Identify which cell holds the provided text, then report its (X, Y) central coordinate. 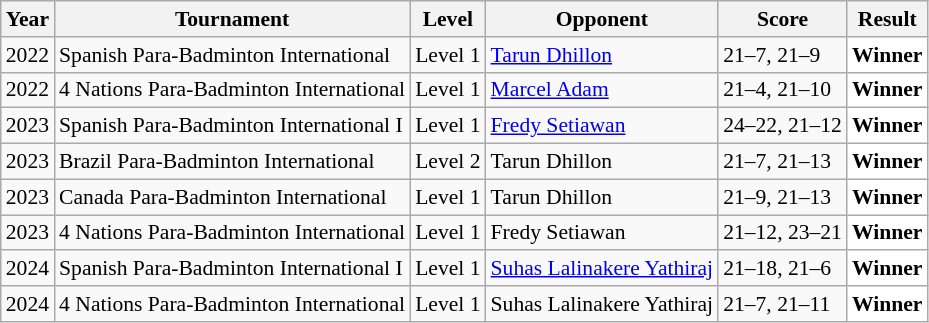
Marcel Adam (602, 90)
Tournament (232, 19)
21–12, 23–21 (782, 233)
Brazil Para-Badminton International (232, 162)
Year (28, 19)
21–7, 21–11 (782, 304)
Spanish Para-Badminton International (232, 55)
Canada Para-Badminton International (232, 197)
Score (782, 19)
21–4, 21–10 (782, 90)
21–7, 21–9 (782, 55)
Level 2 (448, 162)
Opponent (602, 19)
21–18, 21–6 (782, 269)
21–9, 21–13 (782, 197)
Level (448, 19)
Result (888, 19)
24–22, 21–12 (782, 126)
21–7, 21–13 (782, 162)
